Capture the cell that displays the provided text and extract its [x, y] central coordinate. 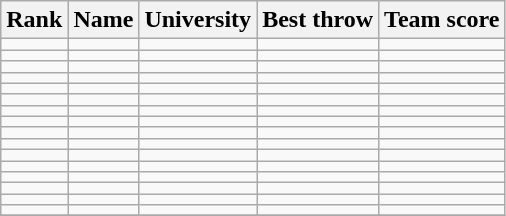
University [198, 20]
Name [104, 20]
Team score [442, 20]
Best throw [318, 20]
Rank [34, 20]
